Return the [x, y] coordinate for the center point of the cell that contains the specified text.  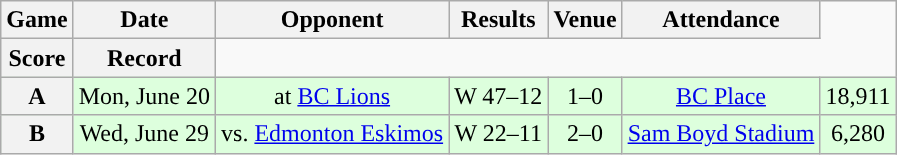
B [37, 134]
1–0 [585, 96]
Venue [585, 20]
Opponent [332, 20]
18,911 [858, 96]
BC Place [721, 96]
Attendance [721, 20]
Results [498, 20]
Game [37, 20]
W 22–11 [498, 134]
Date [144, 20]
Score [37, 58]
vs. Edmonton Eskimos [332, 134]
Sam Boyd Stadium [721, 134]
W 47–12 [498, 96]
Mon, June 20 [144, 96]
2–0 [585, 134]
at BC Lions [332, 96]
Wed, June 29 [144, 134]
6,280 [858, 134]
Record [144, 58]
A [37, 96]
